Determine the [x, y] coordinate at the center of the cell enclosing the given text.  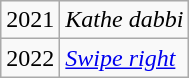
Swipe right [124, 58]
Kathe dabbi [124, 20]
2021 [30, 20]
2022 [30, 58]
